Find where the given text appears and provide that cell's center as [X, Y] coordinate. 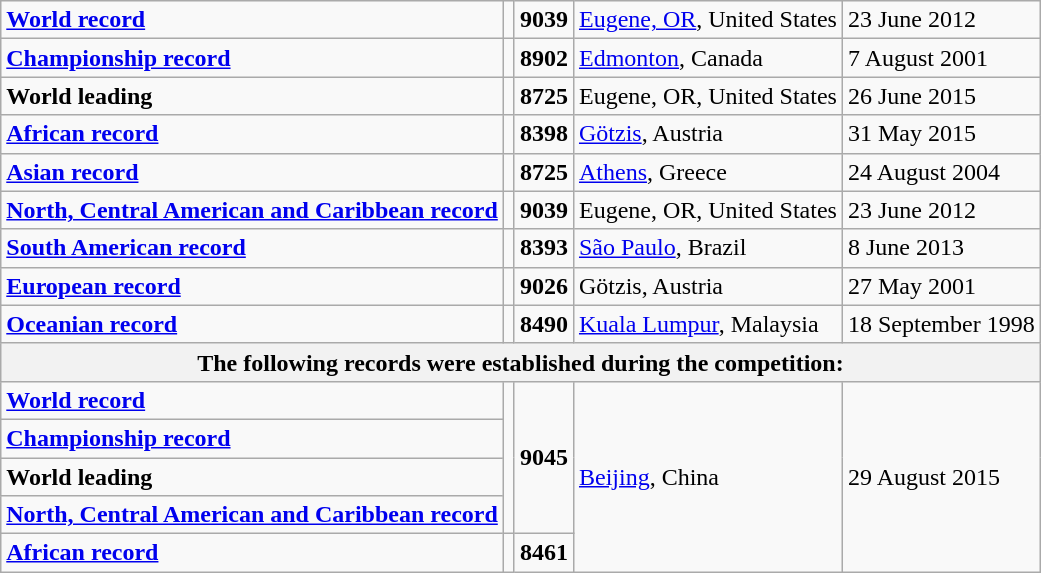
The following records were established during the competition: [520, 362]
24 August 2004 [941, 172]
8 June 2013 [941, 248]
Beijing, China [708, 476]
Oceanian record [252, 324]
São Paulo, Brazil [708, 248]
Edmonton, Canada [708, 58]
Kuala Lumpur, Malaysia [708, 324]
8393 [544, 248]
18 September 1998 [941, 324]
9026 [544, 286]
9045 [544, 457]
South American record [252, 248]
8461 [544, 553]
27 May 2001 [941, 286]
8490 [544, 324]
26 June 2015 [941, 96]
29 August 2015 [941, 476]
31 May 2015 [941, 134]
Asian record [252, 172]
Athens, Greece [708, 172]
8902 [544, 58]
7 August 2001 [941, 58]
European record [252, 286]
8398 [544, 134]
